Search for the cell housing the specified text and yield its (x, y) center coordinate. 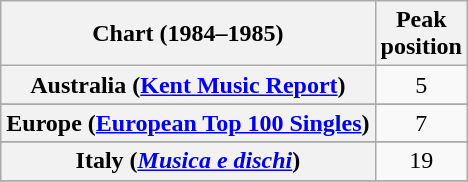
Italy (Musica e dischi) (188, 161)
Europe (European Top 100 Singles) (188, 123)
19 (421, 161)
Australia (Kent Music Report) (188, 85)
Chart (1984–1985) (188, 34)
7 (421, 123)
5 (421, 85)
Peakposition (421, 34)
